Output the (x, y) coordinate of the center of the cell containing the given text.  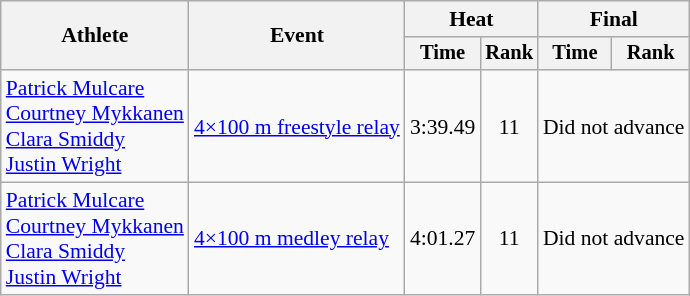
Final (614, 19)
4×100 m medley relay (297, 239)
Heat (472, 19)
Event (297, 36)
Athlete (95, 36)
4:01.27 (442, 239)
3:39.49 (442, 126)
4×100 m freestyle relay (297, 126)
